Pinpoint the cell where the given text exists, returning its (x, y) midpoint coordinate. 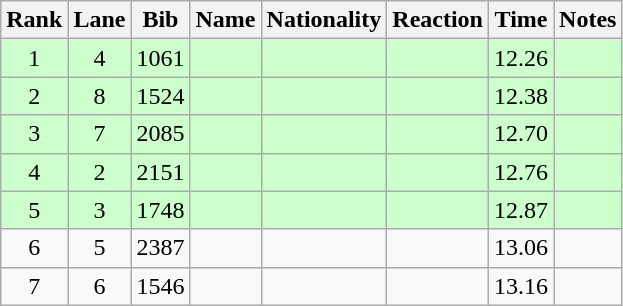
1546 (160, 286)
2387 (160, 248)
Reaction (438, 20)
Lane (100, 20)
8 (100, 96)
Time (520, 20)
12.87 (520, 210)
Bib (160, 20)
1 (34, 58)
Nationality (324, 20)
2085 (160, 134)
Rank (34, 20)
12.76 (520, 172)
1061 (160, 58)
1524 (160, 96)
12.70 (520, 134)
1748 (160, 210)
12.38 (520, 96)
13.16 (520, 286)
2151 (160, 172)
Name (226, 20)
12.26 (520, 58)
13.06 (520, 248)
Notes (588, 20)
